Output the (X, Y) coordinate of the center of the cell containing the given text.  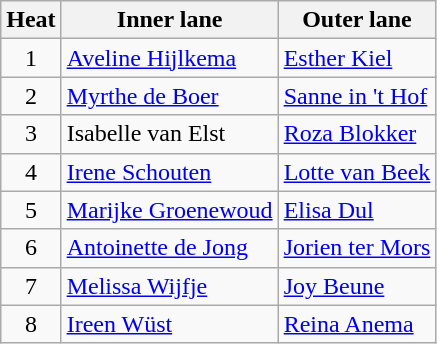
7 (31, 286)
Irene Schouten (170, 172)
3 (31, 134)
Sanne in 't Hof (357, 96)
Marijke Groenewoud (170, 210)
Reina Anema (357, 324)
Heat (31, 20)
Joy Beune (357, 286)
Isabelle van Elst (170, 134)
Melissa Wijfje (170, 286)
Aveline Hijlkema (170, 58)
Lotte van Beek (357, 172)
Roza Blokker (357, 134)
6 (31, 248)
Inner lane (170, 20)
1 (31, 58)
5 (31, 210)
Esther Kiel (357, 58)
Jorien ter Mors (357, 248)
2 (31, 96)
Elisa Dul (357, 210)
Ireen Wüst (170, 324)
4 (31, 172)
Antoinette de Jong (170, 248)
8 (31, 324)
Outer lane (357, 20)
Myrthe de Boer (170, 96)
